Scan for the cell matching the given text and deliver its (x, y) coordinate at center. 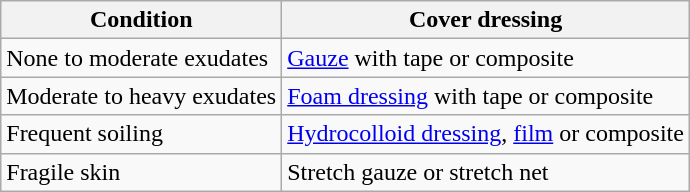
Frequent soiling (142, 134)
None to moderate exudates (142, 58)
Moderate to heavy exudates (142, 96)
Foam dressing with tape or composite (486, 96)
Gauze with tape or composite (486, 58)
Condition (142, 20)
Fragile skin (142, 172)
Hydrocolloid dressing, film or composite (486, 134)
Stretch gauze or stretch net (486, 172)
Cover dressing (486, 20)
